Extract the (x, y) coordinate from the center of the cell holding the provided text.  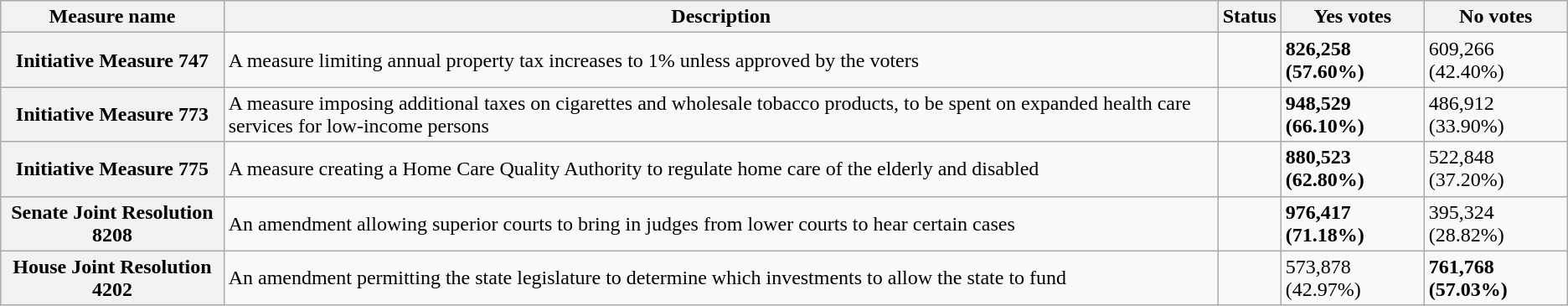
A measure limiting annual property tax increases to 1% unless approved by the voters (720, 60)
Initiative Measure 773 (112, 114)
An amendment allowing superior courts to bring in judges from lower courts to hear certain cases (720, 223)
A measure imposing additional taxes on cigarettes and wholesale tobacco products, to be spent on expanded health care services for low-income persons (720, 114)
395,324 (28.82%) (1496, 223)
522,848 (37.20%) (1496, 169)
House Joint Resolution 4202 (112, 278)
Description (720, 17)
948,529 (66.10%) (1352, 114)
880,523 (62.80%) (1352, 169)
761,768 (57.03%) (1496, 278)
A measure creating a Home Care Quality Authority to regulate home care of the elderly and disabled (720, 169)
Initiative Measure 775 (112, 169)
Measure name (112, 17)
Yes votes (1352, 17)
826,258 (57.60%) (1352, 60)
An amendment permitting the state legislature to determine which investments to allow the state to fund (720, 278)
Initiative Measure 747 (112, 60)
Status (1250, 17)
486,912 (33.90%) (1496, 114)
573,878 (42.97%) (1352, 278)
609,266 (42.40%) (1496, 60)
976,417 (71.18%) (1352, 223)
Senate Joint Resolution 8208 (112, 223)
No votes (1496, 17)
